Return the [x, y] coordinate for the center point of the cell that contains the specified text.  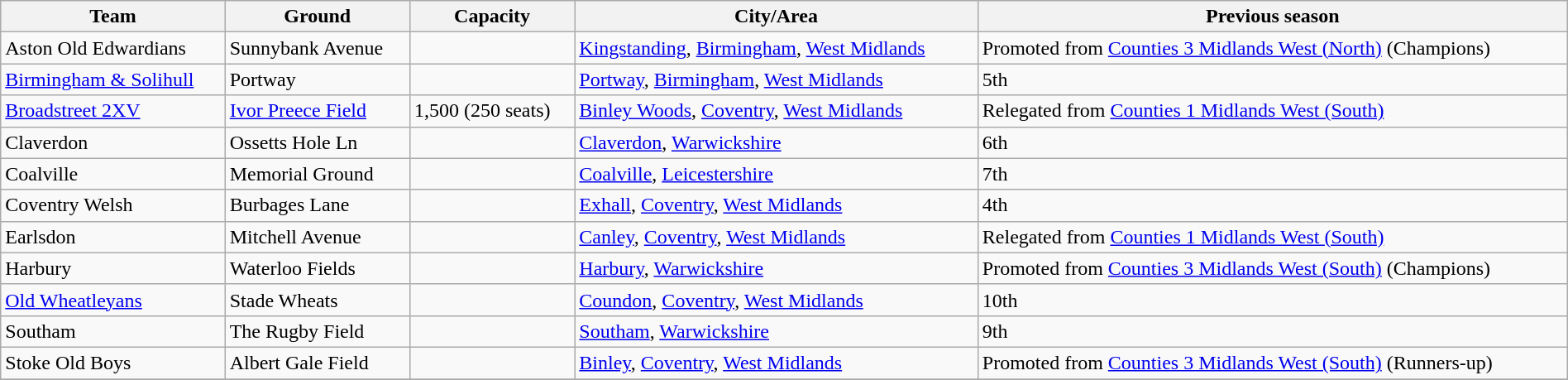
Birmingham & Solihull [112, 79]
Team [112, 17]
Claverdon, Warwickshire [776, 142]
Broadstreet 2XV [112, 111]
City/Area [776, 17]
Earlsdon [112, 237]
Burbages Lane [318, 205]
Coalville, Leicestershire [776, 174]
Promoted from Counties 3 Midlands West (South) (Runners-up) [1272, 363]
Previous season [1272, 17]
Portway [318, 79]
4th [1272, 205]
5th [1272, 79]
9th [1272, 331]
Claverdon [112, 142]
Aston Old Edwardians [112, 48]
Promoted from Counties 3 Midlands West (North) (Champions) [1272, 48]
Canley, Coventry, West Midlands [776, 237]
Ground [318, 17]
Albert Gale Field [318, 363]
Ossetts Hole Ln [318, 142]
Exhall, Coventry, West Midlands [776, 205]
Mitchell Avenue [318, 237]
Waterloo Fields [318, 268]
Southam, Warwickshire [776, 331]
1,500 (250 seats) [491, 111]
Binley, Coventry, West Midlands [776, 363]
Capacity [491, 17]
The Rugby Field [318, 331]
Harbury [112, 268]
7th [1272, 174]
Stade Wheats [318, 300]
Portway, Birmingham, West Midlands [776, 79]
Stoke Old Boys [112, 363]
Coalville [112, 174]
Harbury, Warwickshire [776, 268]
6th [1272, 142]
10th [1272, 300]
Kingstanding, Birmingham, West Midlands [776, 48]
Sunnybank Avenue [318, 48]
Coundon, Coventry, West Midlands [776, 300]
Memorial Ground [318, 174]
Binley Woods, Coventry, West Midlands [776, 111]
Old Wheatleyans [112, 300]
Southam [112, 331]
Ivor Preece Field [318, 111]
Coventry Welsh [112, 205]
Promoted from Counties 3 Midlands West (South) (Champions) [1272, 268]
